From the cell containing the given text, extract its center point as [x, y] coordinate. 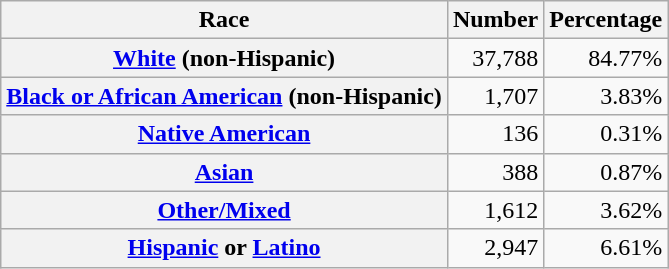
0.31% [606, 134]
3.83% [606, 96]
Asian [224, 172]
White (non-Hispanic) [224, 58]
388 [495, 172]
1,707 [495, 96]
136 [495, 134]
Percentage [606, 20]
Race [224, 20]
37,788 [495, 58]
Hispanic or Latino [224, 248]
84.77% [606, 58]
2,947 [495, 248]
1,612 [495, 210]
Other/Mixed [224, 210]
0.87% [606, 172]
3.62% [606, 210]
Black or African American (non-Hispanic) [224, 96]
Native American [224, 134]
Number [495, 20]
6.61% [606, 248]
